Detect which cell encompasses the target text, then output its [X, Y] center coordinate. 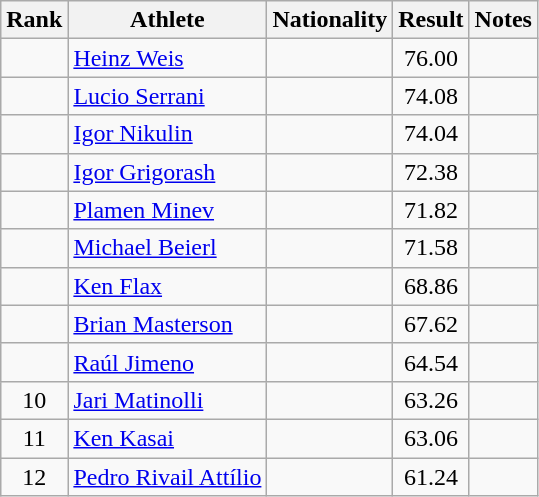
Jari Matinolli [168, 400]
Rank [34, 20]
71.58 [431, 248]
63.06 [431, 438]
61.24 [431, 477]
74.04 [431, 134]
Athlete [168, 20]
Igor Grigorash [168, 172]
74.08 [431, 96]
Ken Flax [168, 286]
72.38 [431, 172]
76.00 [431, 58]
Result [431, 20]
68.86 [431, 286]
63.26 [431, 400]
Michael Beierl [168, 248]
Igor Nikulin [168, 134]
Notes [503, 20]
Heinz Weis [168, 58]
Pedro Rivail Attílio [168, 477]
Ken Kasai [168, 438]
Raúl Jimeno [168, 362]
71.82 [431, 210]
Nationality [330, 20]
12 [34, 477]
11 [34, 438]
Brian Masterson [168, 324]
10 [34, 400]
Lucio Serrani [168, 96]
64.54 [431, 362]
67.62 [431, 324]
Plamen Minev [168, 210]
